Scan for the cell matching the given text and deliver its (X, Y) coordinate at center. 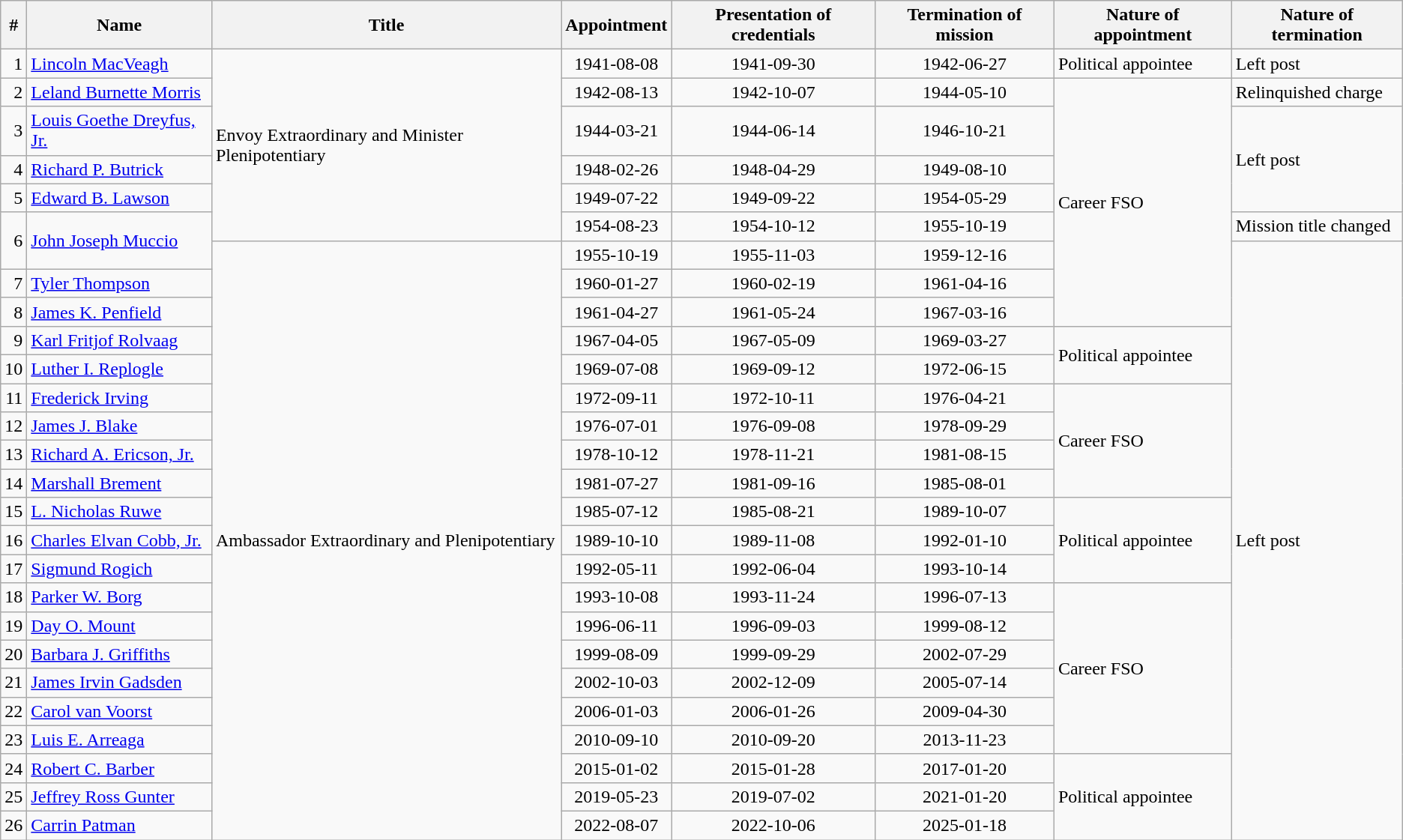
Parker W. Borg (120, 597)
1967-05-09 (773, 340)
18 (13, 597)
James J. Blake (120, 426)
1969-09-12 (773, 369)
2010-09-10 (616, 740)
11 (13, 398)
14 (13, 483)
Day O. Mount (120, 626)
2005-07-14 (965, 683)
1961-04-27 (616, 312)
3 (13, 130)
Presentation of credentials (773, 25)
1967-03-16 (965, 312)
1949-07-22 (616, 198)
10 (13, 369)
1942-10-07 (773, 92)
1981-08-15 (965, 455)
Robert C. Barber (120, 768)
Relinquished charge (1317, 92)
1 (13, 64)
2009-04-30 (965, 711)
1954-05-29 (965, 198)
2019-07-02 (773, 797)
Luis E. Arreaga (120, 740)
Envoy Extraordinary and Minister Plenipotentiary (386, 145)
1960-02-19 (773, 283)
1989-10-10 (616, 540)
1976-04-21 (965, 398)
2013-11-23 (965, 740)
1993-10-14 (965, 569)
Lincoln MacVeagh (120, 64)
James K. Penfield (120, 312)
24 (13, 768)
1954-08-23 (616, 226)
Marshall Brement (120, 483)
Carrin Patman (120, 825)
19 (13, 626)
1976-09-08 (773, 426)
Name (120, 25)
Frederick Irving (120, 398)
Richard P. Butrick (120, 169)
8 (13, 312)
1955-11-03 (773, 255)
1981-07-27 (616, 483)
2002-12-09 (773, 683)
6 (13, 241)
2006-01-03 (616, 711)
Carol van Voorst (120, 711)
1992-01-10 (965, 540)
26 (13, 825)
21 (13, 683)
1999-08-12 (965, 626)
2010-09-20 (773, 740)
Louis Goethe Dreyfus, Jr. (120, 130)
1999-08-09 (616, 654)
13 (13, 455)
5 (13, 198)
1972-06-15 (965, 369)
2022-08-07 (616, 825)
1949-09-22 (773, 198)
1944-05-10 (965, 92)
4 (13, 169)
1944-06-14 (773, 130)
Edward B. Lawson (120, 198)
Sigmund Rogich (120, 569)
1972-10-11 (773, 398)
1944-03-21 (616, 130)
1992-05-11 (616, 569)
2019-05-23 (616, 797)
1985-07-12 (616, 512)
Luther I. Replogle (120, 369)
1941-09-30 (773, 64)
1985-08-01 (965, 483)
Richard A. Ericson, Jr. (120, 455)
1978-11-21 (773, 455)
1999-09-29 (773, 654)
17 (13, 569)
9 (13, 340)
12 (13, 426)
1949-08-10 (965, 169)
15 (13, 512)
2025-01-18 (965, 825)
John Joseph Muccio (120, 241)
2021-01-20 (965, 797)
1976-07-01 (616, 426)
Charles Elvan Cobb, Jr. (120, 540)
Karl Fritjof Rolvaag (120, 340)
Ambassador Extraordinary and Plenipotentiary (386, 540)
23 (13, 740)
22 (13, 711)
1989-11-08 (773, 540)
2015-01-28 (773, 768)
Mission title changed (1317, 226)
1993-10-08 (616, 597)
James Irvin Gadsden (120, 683)
1941-08-08 (616, 64)
1948-02-26 (616, 169)
1996-07-13 (965, 597)
2017-01-20 (965, 768)
Nature of termination (1317, 25)
1972-09-11 (616, 398)
Barbara J. Griffiths (120, 654)
1993-11-24 (773, 597)
1948-04-29 (773, 169)
2006-01-26 (773, 711)
16 (13, 540)
2002-07-29 (965, 654)
1978-09-29 (965, 426)
2 (13, 92)
1959-12-16 (965, 255)
1954-10-12 (773, 226)
Title (386, 25)
1961-05-24 (773, 312)
1989-10-07 (965, 512)
1961-04-16 (965, 283)
1942-08-13 (616, 92)
1969-07-08 (616, 369)
1996-09-03 (773, 626)
Tyler Thompson (120, 283)
2015-01-02 (616, 768)
Jeffrey Ross Gunter (120, 797)
Leland Burnette Morris (120, 92)
1992-06-04 (773, 569)
1967-04-05 (616, 340)
1996-06-11 (616, 626)
Nature of appointment (1142, 25)
1942-06-27 (965, 64)
1960-01-27 (616, 283)
1978-10-12 (616, 455)
1969-03-27 (965, 340)
1981-09-16 (773, 483)
25 (13, 797)
2002-10-03 (616, 683)
1946-10-21 (965, 130)
2022-10-06 (773, 825)
20 (13, 654)
Termination of mission (965, 25)
1985-08-21 (773, 512)
L. Nicholas Ruwe (120, 512)
Appointment (616, 25)
# (13, 25)
7 (13, 283)
